Extract the [X, Y] coordinate from the center of the cell holding the provided text.  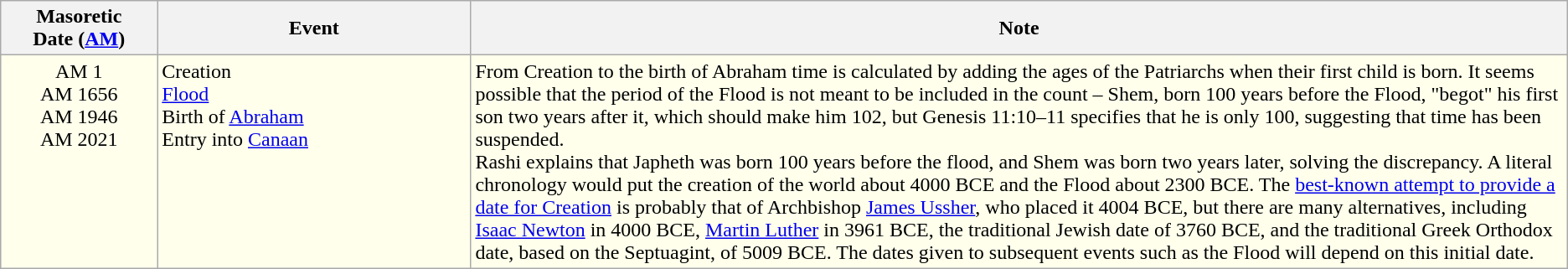
AM 1AM 1656AM 1946AM 2021 [79, 162]
MasoreticDate (AM) [79, 28]
CreationFloodBirth of AbrahamEntry into Canaan [314, 162]
Event [314, 28]
Note [1019, 28]
